Determine the [X, Y] coordinate at the center of the cell enclosing the given text.  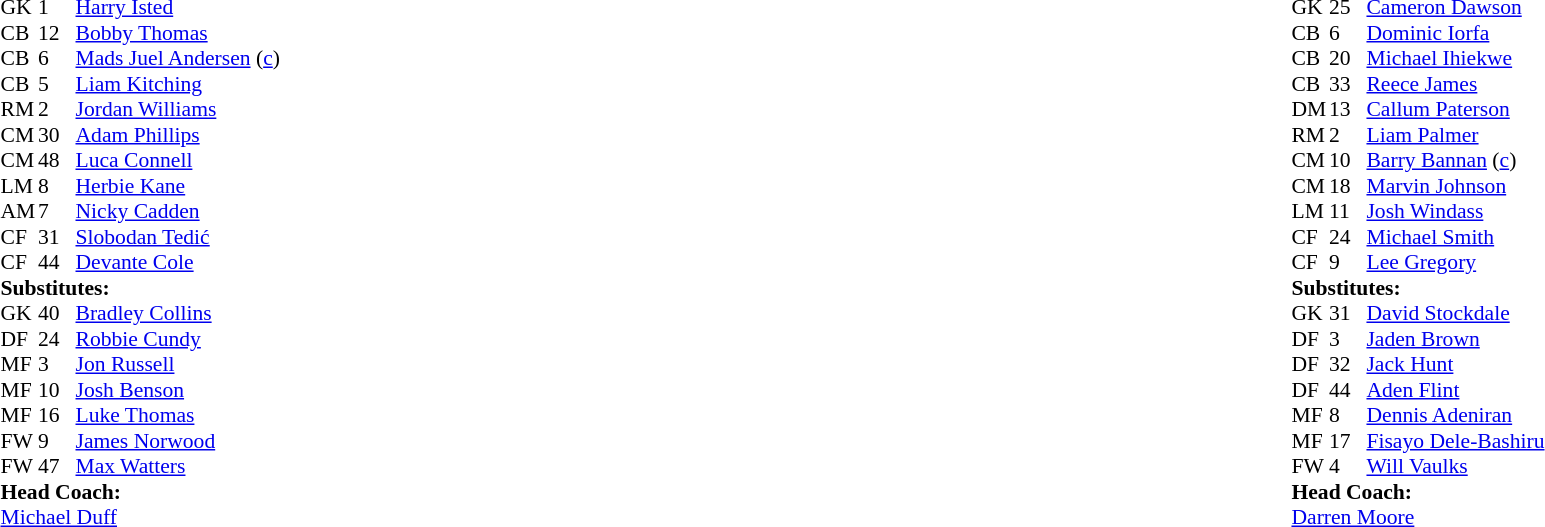
Devante Cole [178, 263]
Marvin Johnson [1455, 186]
Will Vaulks [1455, 467]
Liam Kitching [178, 84]
Bobby Thomas [178, 33]
AM [19, 211]
Max Watters [178, 467]
5 [57, 84]
48 [57, 161]
Jaden Brown [1455, 339]
Michael Ihiekwe [1455, 59]
Luca Connell [178, 161]
Michael Smith [1455, 237]
17 [1348, 441]
4 [1348, 467]
47 [57, 467]
Adam Phillips [178, 135]
DM [1310, 109]
Luke Thomas [178, 415]
Lee Gregory [1455, 263]
Robbie Cundy [178, 339]
32 [1348, 365]
30 [57, 135]
20 [1348, 59]
Nicky Cadden [178, 211]
Jordan Williams [178, 109]
11 [1348, 211]
7 [57, 211]
12 [57, 33]
16 [57, 415]
Barry Bannan (c) [1455, 161]
18 [1348, 186]
Bradley Collins [178, 313]
40 [57, 313]
James Norwood [178, 441]
Josh Benson [178, 390]
David Stockdale [1455, 313]
Aden Flint [1455, 390]
Liam Palmer [1455, 135]
Dominic Iorfa [1455, 33]
Dennis Adeniran [1455, 415]
Fisayo Dele-Bashiru [1455, 441]
Callum Paterson [1455, 109]
Herbie Kane [178, 186]
Josh Windass [1455, 211]
33 [1348, 84]
Jon Russell [178, 365]
Slobodan Tedić [178, 237]
Jack Hunt [1455, 365]
Mads Juel Andersen (c) [178, 59]
13 [1348, 109]
Reece James [1455, 84]
